Find where the given text appears and provide that cell's center as (X, Y) coordinate. 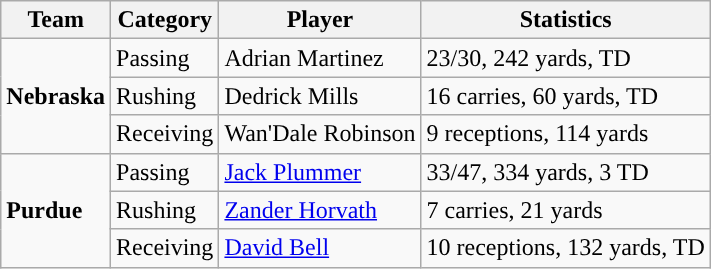
Dedrick Mills (320, 96)
33/47, 334 yards, 3 TD (566, 172)
10 receptions, 132 yards, TD (566, 248)
David Bell (320, 248)
Wan'Dale Robinson (320, 134)
Nebraska (56, 96)
7 carries, 21 yards (566, 210)
Team (56, 20)
Category (165, 20)
Zander Horvath (320, 210)
23/30, 242 yards, TD (566, 58)
Purdue (56, 210)
9 receptions, 114 yards (566, 134)
Adrian Martinez (320, 58)
Jack Plummer (320, 172)
16 carries, 60 yards, TD (566, 96)
Player (320, 20)
Statistics (566, 20)
